Scan for the cell matching the given text and deliver its (X, Y) coordinate at center. 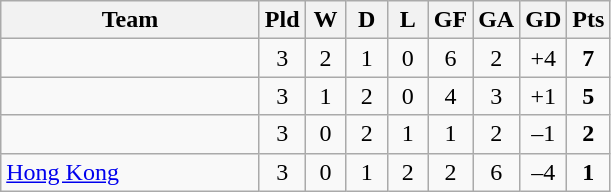
Pld (282, 20)
GA (496, 20)
W (326, 20)
–4 (544, 172)
+1 (544, 96)
Pts (588, 20)
GD (544, 20)
–1 (544, 134)
5 (588, 96)
+4 (544, 58)
Team (130, 20)
Hong Kong (130, 172)
D (366, 20)
4 (450, 96)
L (408, 20)
GF (450, 20)
7 (588, 58)
